Scan for the cell matching the given text and deliver its (X, Y) coordinate at center. 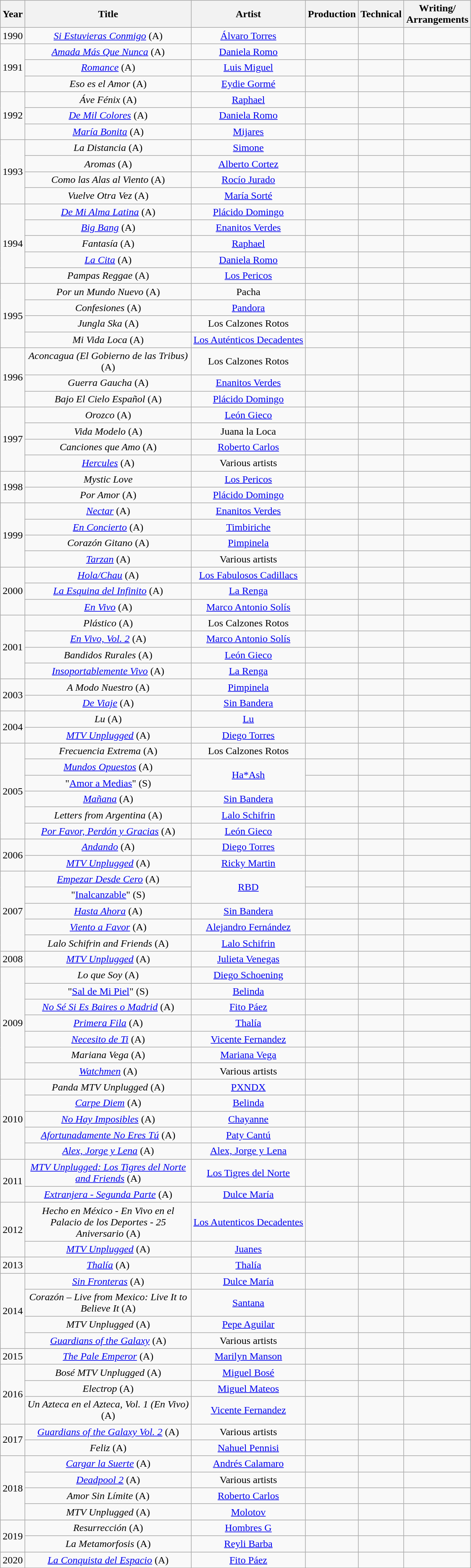
Guardians of the Galaxy Vol. 2 (A) (108, 1432)
En Vivo (A) (108, 607)
Amor Sin Límite (A) (108, 1496)
Alberto Cortez (248, 164)
Mañana (A) (108, 799)
1997 (13, 439)
Los Autenticos Decadentes (248, 1222)
1995 (13, 316)
Por un Mundo Nuevo (A) (108, 292)
Electrop (A) (108, 1388)
Lu (A) (108, 719)
MTV Unplugged: Los Tigres del Norte and Friends (A) (108, 1173)
Big Bang (A) (108, 228)
The Pale Emperor (A) (108, 1357)
1990 (13, 36)
2008 (13, 959)
2014 (13, 1311)
Pampas Reggae (A) (108, 276)
Reyli Barba (248, 1544)
En Concierto (A) (108, 527)
2004 (13, 727)
Frecuencia Extrema (A) (108, 751)
Hasta Ahora (A) (108, 911)
Mystic Love (108, 479)
Mundos Opuestos (A) (108, 767)
Corazón Gitano (A) (108, 543)
Timbiriche (248, 527)
Afortunadamente No Eres Tú (A) (108, 1135)
Vida Modelo (A) (108, 431)
Alex, Jorge y Lena (A) (108, 1151)
2019 (13, 1536)
Title (108, 14)
2006 (13, 855)
2012 (13, 1230)
2013 (13, 1265)
"Amor a Medias" (S) (108, 783)
Luis Miguel (248, 68)
Artist (248, 14)
Miguel Mateos (248, 1388)
Por Amor (A) (108, 495)
Ricky Martin (248, 863)
Corazón – Live from Mexico: Live It to Believe It (A) (108, 1303)
"Sal de Mi Piel" (S) (108, 991)
Por Favor, Perdón y Gracias (A) (108, 831)
Hombres G (248, 1528)
2000 (13, 591)
1996 (13, 377)
La Cita (A) (108, 260)
Los Tigres del Norte (248, 1173)
Bajo El Cielo Español (A) (108, 399)
Pacha (248, 292)
Cargar la Suerte (A) (108, 1464)
Mariana Vega (248, 1055)
Pandora (248, 308)
Plástico (A) (108, 623)
RBD (248, 887)
Carpe Diem (A) (108, 1103)
Production (332, 14)
Miguel Bosé (248, 1373)
Un Azteca en el Azteca, Vol. 1 (En Vivo) (A) (108, 1410)
Empezar Desde Cero (A) (108, 879)
Primera Fila (A) (108, 1023)
2007 (13, 911)
De Viaje (A) (108, 703)
Alejandro Fernández (248, 927)
Áve Fénix (A) (108, 100)
Amada Más Que Nunca (A) (108, 52)
PXNDX (248, 1087)
1999 (13, 535)
Alex, Jorge y Lena (248, 1151)
A Modo Nuestro (A) (108, 687)
Como las Alas al Viento (A) (108, 180)
Andando (A) (108, 847)
Insoportablemente Vivo (A) (108, 671)
Simone (248, 148)
En Vivo, Vol. 2 (A) (108, 639)
Year (13, 14)
Aconcagua (El Gobierno de las Tribus) (A) (108, 362)
De Mil Colores (A) (108, 116)
Julieta Venegas (248, 959)
La Metamorfosis (A) (108, 1544)
Romance (A) (108, 68)
1992 (13, 116)
Aromas (A) (108, 164)
Los Auténticos Decadentes (248, 340)
La Conquista del Espacio (A) (108, 1560)
Lu (248, 719)
Diego Schoening (248, 975)
1991 (13, 68)
Hola/Chau (A) (108, 575)
María Sorté (248, 195)
Hercules (A) (108, 463)
2011 (13, 1180)
Lo que Soy (A) (108, 975)
Nectar (A) (108, 511)
Sin Fronteras (A) (108, 1281)
2018 (13, 1488)
No Sé Si Es Baires o Madrid (A) (108, 1007)
Necesito de Ti (A) (108, 1039)
Mijares (248, 132)
No Hay Imposibles (A) (108, 1119)
1994 (13, 243)
Hecho en México - En Vivo en el Palacio de los Deportes - 25 Aniversario (A) (108, 1222)
2009 (13, 1023)
1993 (13, 172)
Thalía (A) (108, 1265)
De Mi Alma Latina (A) (108, 211)
Bandidos Rurales (A) (108, 655)
Fantasía (A) (108, 244)
Mariana Vega (A) (108, 1055)
2017 (13, 1440)
Mi Vida Loca (A) (108, 340)
Feliz (A) (108, 1448)
Canciones que Amo (A) (108, 447)
Resurrección (A) (108, 1528)
Guerra Gaucha (A) (108, 383)
Juana la Loca (248, 431)
2010 (13, 1119)
Bosé MTV Unplugged (A) (108, 1373)
Panda MTV Unplugged (A) (108, 1087)
Álvaro Torres (248, 36)
Ha*Ash (248, 775)
La Distancia (A) (108, 148)
Jungla Ska (A) (108, 324)
2001 (13, 647)
Chayanne (248, 1119)
Viento a Favor (A) (108, 927)
Letters from Argentina (A) (108, 815)
1998 (13, 487)
La Esquina del Infinito (A) (108, 591)
Eydie Gormé (248, 84)
María Bonita (A) (108, 132)
Deadpool 2 (A) (108, 1480)
Molotov (248, 1512)
2003 (13, 695)
Marilyn Manson (248, 1357)
Watchmen (A) (108, 1071)
Guardians of the Galaxy (A) (108, 1341)
2015 (13, 1357)
Orozco (A) (108, 415)
Los Fabulosos Cadillacs (248, 575)
Rocío Jurado (248, 180)
2016 (13, 1394)
Extranjera - Segunda Parte (A) (108, 1194)
Confesiones (A) (108, 308)
Paty Cantú (248, 1135)
2020 (13, 1560)
2005 (13, 791)
Andrés Calamaro (248, 1464)
Vuelve Otra Vez (A) (108, 195)
Pepe Aguilar (248, 1325)
Tarzan (A) (108, 559)
Writing/Arrangements (437, 14)
Nahuel Pennisi (248, 1448)
Juanes (248, 1249)
Lalo Schifrin and Friends (A) (108, 943)
Eso es el Amor (A) (108, 84)
Santana (248, 1303)
Technical (381, 14)
Si Estuvieras Conmigo (A) (108, 36)
"Inalcanzable" (S) (108, 895)
